Detect which cell encompasses the target text, then output its (X, Y) center coordinate. 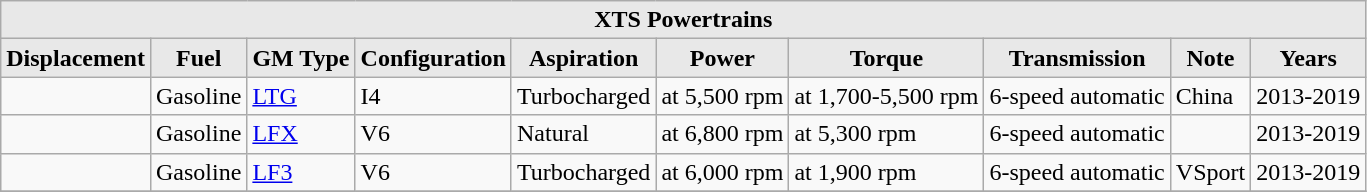
LF3 (301, 172)
Displacement (76, 58)
Torque (886, 58)
XTS Powertrains (684, 20)
at 6,000 rpm (722, 172)
Aspiration (583, 58)
at 5,500 rpm (722, 96)
LTG (301, 96)
Natural (583, 134)
Transmission (1077, 58)
at 1,700-5,500 rpm (886, 96)
China (1210, 96)
LFX (301, 134)
Fuel (198, 58)
at 6,800 rpm (722, 134)
Years (1308, 58)
GM Type (301, 58)
Note (1210, 58)
at 1,900 rpm (886, 172)
I4 (433, 96)
Configuration (433, 58)
at 5,300 rpm (886, 134)
VSport (1210, 172)
Power (722, 58)
